Output the (x, y) coordinate of the center of the cell containing the given text.  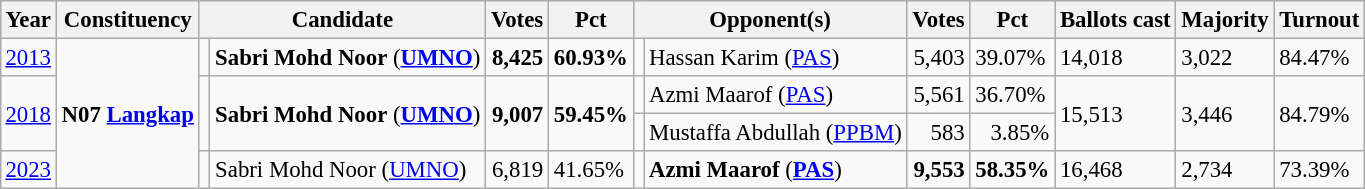
2,734 (1225, 170)
Ballots cast (1116, 20)
2013 (28, 57)
84.47% (1320, 57)
16,468 (1116, 170)
Opponent(s) (770, 20)
2023 (28, 170)
15,513 (1116, 114)
58.35% (1012, 170)
84.79% (1320, 114)
60.93% (592, 57)
Majority (1225, 20)
2018 (28, 114)
Candidate (342, 20)
9,007 (518, 114)
73.39% (1320, 170)
3,446 (1225, 114)
3.85% (1012, 133)
Hassan Karim (PAS) (776, 57)
3,022 (1225, 57)
9,553 (938, 170)
6,819 (518, 170)
Turnout (1320, 20)
N07 Langkap (128, 113)
8,425 (518, 57)
Year (28, 20)
14,018 (1116, 57)
41.65% (592, 170)
36.70% (1012, 95)
59.45% (592, 114)
Constituency (128, 20)
583 (938, 133)
Mustaffa Abdullah (PPBM) (776, 133)
5,403 (938, 57)
39.07% (1012, 57)
5,561 (938, 95)
